Find where the given text appears and provide that cell's center as (x, y) coordinate. 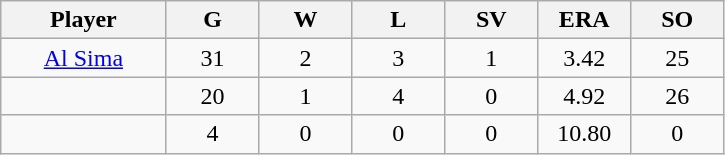
20 (212, 96)
ERA (584, 20)
SV (492, 20)
3 (398, 58)
Player (84, 20)
25 (678, 58)
4.92 (584, 96)
2 (306, 58)
3.42 (584, 58)
Al Sima (84, 58)
W (306, 20)
SO (678, 20)
G (212, 20)
26 (678, 96)
31 (212, 58)
10.80 (584, 134)
L (398, 20)
